Extract the [x, y] coordinate from the center of the cell holding the provided text.  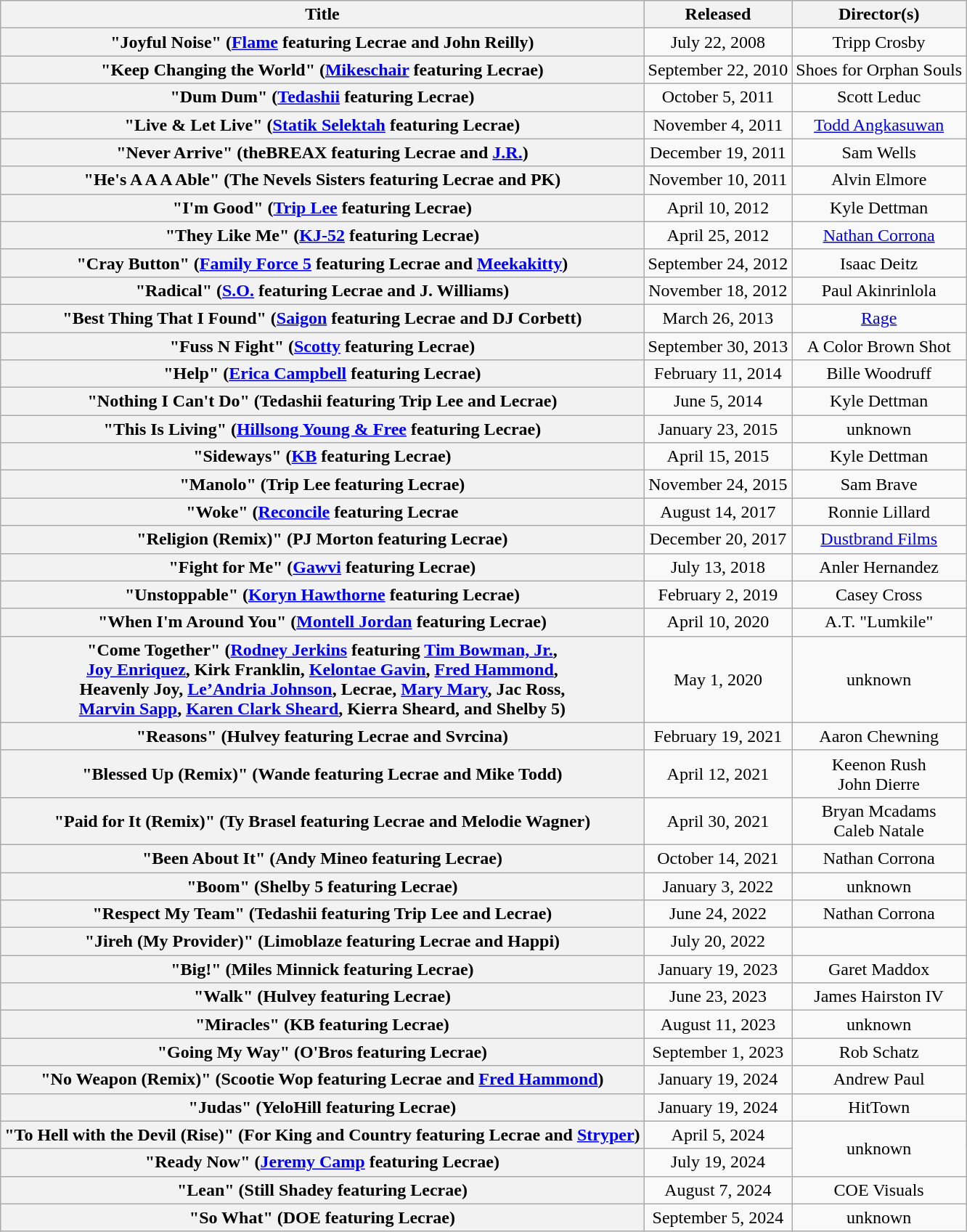
August 7, 2024 [718, 1190]
"They Like Me" (KJ-52 featuring Lecrae) [322, 235]
February 19, 2021 [718, 736]
Bille Woodruff [879, 374]
April 25, 2012 [718, 235]
September 5, 2024 [718, 1217]
Scott Leduc [879, 97]
James Hairston IV [879, 997]
"He's A A A Able" (The Nevels Sisters featuring Lecrae and PK) [322, 180]
September 30, 2013 [718, 346]
Ronnie Lillard [879, 512]
"Joyful Noise" (Flame featuring Lecrae and John Reilly) [322, 42]
"Lean" (Still Shadey featuring Lecrae) [322, 1190]
October 14, 2021 [718, 858]
"Religion (Remix)" (PJ Morton featuring Lecrae) [322, 539]
"Ready Now" (Jeremy Camp featuring Lecrae) [322, 1162]
Paul Akinrinlola [879, 290]
"I'm Good" (Trip Lee featuring Lecrae) [322, 208]
May 1, 2020 [718, 680]
June 5, 2014 [718, 401]
"Jireh (My Provider)" (Limoblaze featuring Lecrae and Happi) [322, 942]
"Cray Button" (Family Force 5 featuring Lecrae and Meekakitty) [322, 263]
"Manolo" (Trip Lee featuring Lecrae) [322, 484]
November 18, 2012 [718, 290]
September 22, 2010 [718, 70]
"Woke" (Reconcile featuring Lecrae [322, 512]
"Dum Dum" (Tedashii featuring Lecrae) [322, 97]
Keenon RushJohn Dierre [879, 774]
June 24, 2022 [718, 914]
Title [322, 15]
"Judas" (YeloHill featuring Lecrae) [322, 1107]
December 19, 2011 [718, 152]
"Reasons" (Hulvey featuring Lecrae and Svrcina) [322, 736]
February 11, 2014 [718, 374]
Tripp Crosby [879, 42]
"When I'm Around You" (Montell Jordan featuring Lecrae) [322, 622]
September 1, 2023 [718, 1052]
Director(s) [879, 15]
"Best Thing That I Found" (Saigon featuring Lecrae and DJ Corbett) [322, 318]
"Big!" (Miles Minnick featuring Lecrae) [322, 969]
June 23, 2023 [718, 997]
"Going My Way" (O'Bros featuring Lecrae) [322, 1052]
"Fuss N Fight" (Scotty featuring Lecrae) [322, 346]
Shoes for Orphan Souls [879, 70]
"Live & Let Live" (Statik Selektah featuring Lecrae) [322, 125]
November 4, 2011 [718, 125]
November 24, 2015 [718, 484]
"Miracles" (KB featuring Lecrae) [322, 1024]
"Never Arrive" (theBREAX featuring Lecrae and J.R.) [322, 152]
"Walk" (Hulvey featuring Lecrae) [322, 997]
"So What" (DOE featuring Lecrae) [322, 1217]
April 12, 2021 [718, 774]
Andrew Paul [879, 1080]
October 5, 2011 [718, 97]
July 19, 2024 [718, 1162]
April 5, 2024 [718, 1135]
"Paid for It (Remix)" (Ty Brasel featuring Lecrae and Melodie Wagner) [322, 820]
"Boom" (Shelby 5 featuring Lecrae) [322, 886]
A.T. "Lumkile" [879, 622]
"Keep Changing the World" (Mikeschair featuring Lecrae) [322, 70]
Isaac Deitz [879, 263]
January 19, 2023 [718, 969]
September 24, 2012 [718, 263]
"Been About It" (Andy Mineo featuring Lecrae) [322, 858]
"Blessed Up (Remix)" (Wande featuring Lecrae and Mike Todd) [322, 774]
Garet Maddox [879, 969]
"No Weapon (Remix)" (Scootie Wop featuring Lecrae and Fred Hammond) [322, 1080]
Aaron Chewning [879, 736]
August 11, 2023 [718, 1024]
"Help" (Erica Campbell featuring Lecrae) [322, 374]
Released [718, 15]
Alvin Elmore [879, 180]
Sam Wells [879, 152]
"This Is Living" (Hillsong Young & Free featuring Lecrae) [322, 429]
April 10, 2020 [718, 622]
November 10, 2011 [718, 180]
January 3, 2022 [718, 886]
COE Visuals [879, 1190]
July 13, 2018 [718, 567]
Anler Hernandez [879, 567]
July 20, 2022 [718, 942]
"Fight for Me" (Gawvi featuring Lecrae) [322, 567]
"Radical" (S.O. featuring Lecrae and J. Williams) [322, 290]
Todd Angkasuwan [879, 125]
Dustbrand Films [879, 539]
February 2, 2019 [718, 595]
December 20, 2017 [718, 539]
"Nothing I Can't Do" (Tedashii featuring Trip Lee and Lecrae) [322, 401]
Sam Brave [879, 484]
"Respect My Team" (Tedashii featuring Trip Lee and Lecrae) [322, 914]
"To Hell with the Devil (Rise)" (For King and Country featuring Lecrae and Stryper) [322, 1135]
HitTown [879, 1107]
Bryan McadamsCaleb Natale [879, 820]
July 22, 2008 [718, 42]
August 14, 2017 [718, 512]
Rob Schatz [879, 1052]
"Unstoppable" (Koryn Hawthorne featuring Lecrae) [322, 595]
March 26, 2013 [718, 318]
Casey Cross [879, 595]
A Color Brown Shot [879, 346]
April 30, 2021 [718, 820]
Rage [879, 318]
January 23, 2015 [718, 429]
April 15, 2015 [718, 457]
"Sideways" (KB featuring Lecrae) [322, 457]
April 10, 2012 [718, 208]
